Provide the [x, y] coordinate of the cell's center where the given text is located.  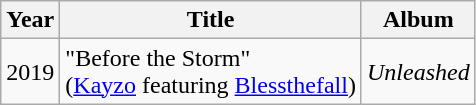
Album [418, 20]
Year [30, 20]
Unleashed [418, 72]
2019 [30, 72]
Title [211, 20]
"Before the Storm" (Kayzo featuring Blessthefall) [211, 72]
